Identify which cell holds the provided text, then report its [x, y] central coordinate. 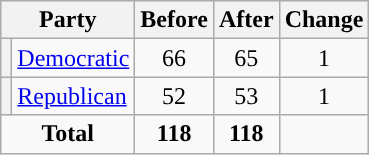
Republican [74, 96]
Party [68, 20]
66 [174, 58]
53 [246, 96]
Democratic [74, 58]
65 [246, 58]
52 [174, 96]
Change [324, 20]
After [246, 20]
Before [174, 20]
Total [68, 134]
